Return [x, y] of the center of cell containing provided text 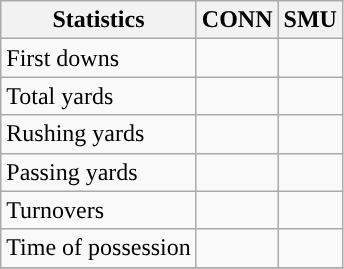
Total yards [99, 96]
Time of possession [99, 248]
Rushing yards [99, 134]
Statistics [99, 20]
Turnovers [99, 210]
SMU [310, 20]
First downs [99, 58]
CONN [237, 20]
Passing yards [99, 172]
